Provide the [X, Y] coordinate of the cell's center where the given text is located.  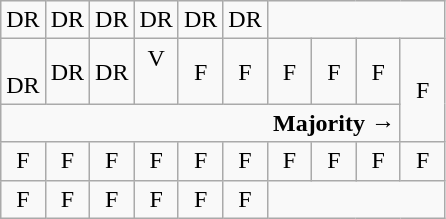
V [156, 72]
Majority → [201, 123]
